Extract the (X, Y) coordinate from the center of the cell holding the provided text.  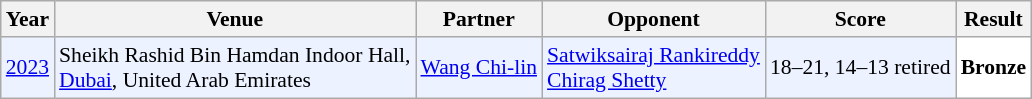
Satwiksairaj Rankireddy Chirag Shetty (654, 68)
18–21, 14–13 retired (860, 68)
Result (994, 19)
Wang Chi-lin (480, 68)
Bronze (994, 68)
Opponent (654, 19)
2023 (28, 68)
Year (28, 19)
Sheikh Rashid Bin Hamdan Indoor Hall,Dubai, United Arab Emirates (234, 68)
Partner (480, 19)
Venue (234, 19)
Score (860, 19)
